Determine the (x, y) coordinate at the center of the cell enclosing the given text.  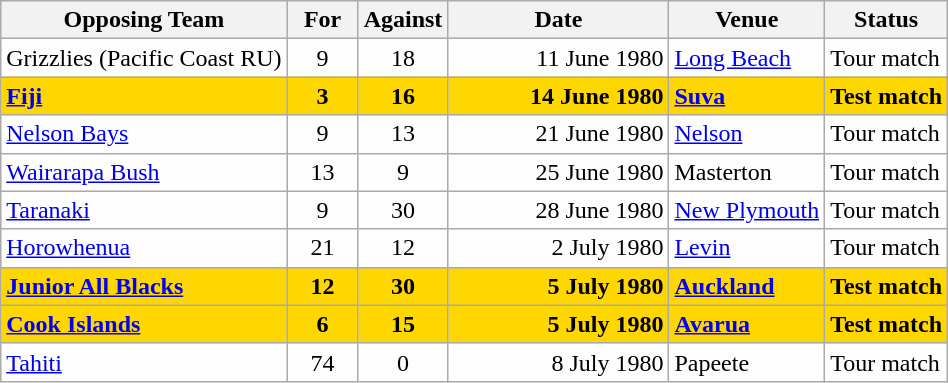
Levin (747, 248)
Grizzlies (Pacific Coast RU) (144, 58)
Papeete (747, 362)
Avarua (747, 324)
Wairarapa Bush (144, 172)
Nelson (747, 134)
6 (322, 324)
Junior All Blacks (144, 286)
28 June 1980 (558, 210)
Masterton (747, 172)
15 (403, 324)
16 (403, 96)
Suva (747, 96)
3 (322, 96)
Date (558, 20)
Status (886, 20)
Taranaki (144, 210)
25 June 1980 (558, 172)
Venue (747, 20)
Nelson Bays (144, 134)
New Plymouth (747, 210)
14 June 1980 (558, 96)
Cook Islands (144, 324)
11 June 1980 (558, 58)
Long Beach (747, 58)
Horowhenua (144, 248)
0 (403, 362)
Opposing Team (144, 20)
Auckland (747, 286)
For (322, 20)
2 July 1980 (558, 248)
8 July 1980 (558, 362)
Against (403, 20)
21 (322, 248)
21 June 1980 (558, 134)
74 (322, 362)
Fiji (144, 96)
Tahiti (144, 362)
18 (403, 58)
